Determine the [x, y] coordinate at the center of the cell enclosing the given text.  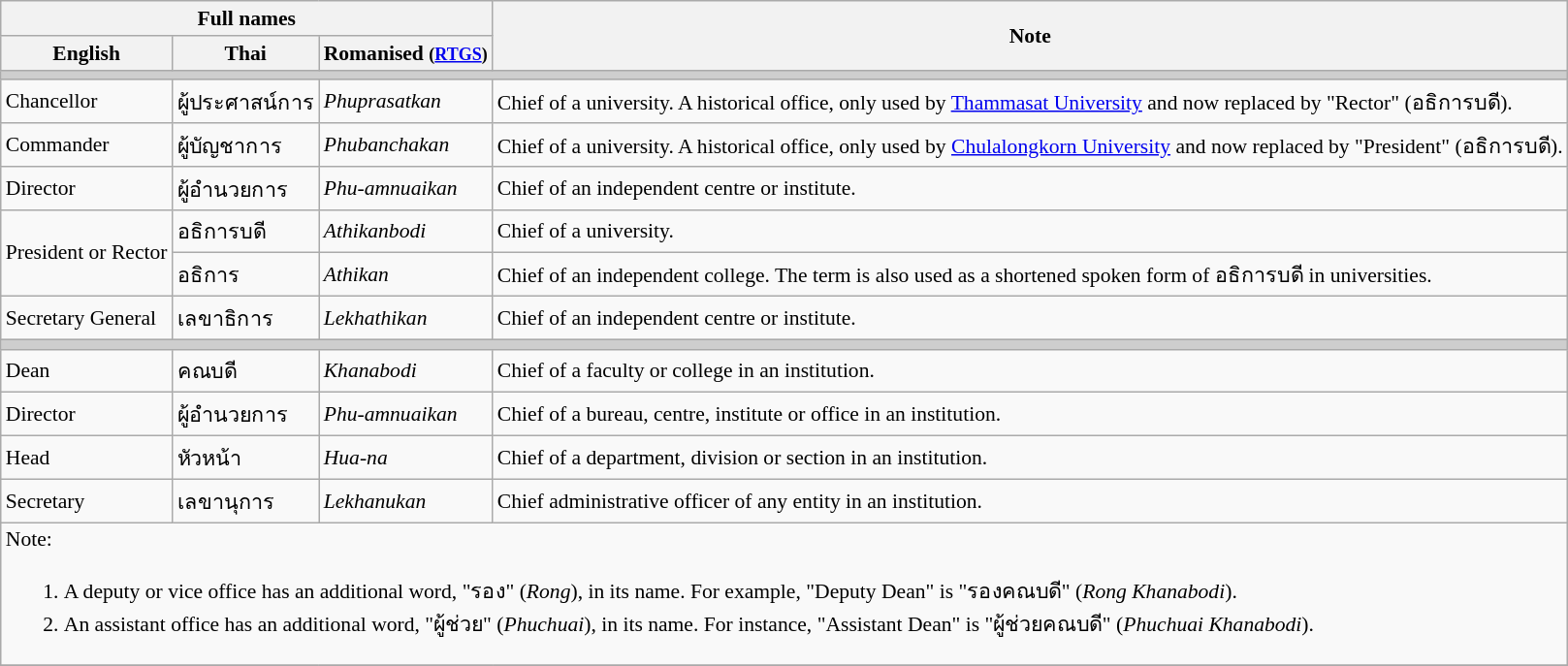
อธิการบดี [246, 231]
Chief of an independent college. The term is also used as a shortened spoken form of อธิการบดี in universities. [1030, 275]
Lekhathikan [405, 318]
คณบดี [246, 370]
Note [1030, 35]
Athikan [405, 275]
ผู้บัญชาการ [246, 145]
ผู้ประศาสน์การ [246, 103]
Chief of a university. [1030, 231]
Athikanbodi [405, 231]
Chancellor [87, 103]
Phuprasatkan [405, 103]
Lekhanukan [405, 500]
Phubanchakan [405, 145]
Dean [87, 370]
Romanised (RTGS) [405, 53]
Head [87, 458]
Khanabodi [405, 370]
Chief administrative officer of any entity in an institution. [1030, 500]
เลขาธิการ [246, 318]
Chief of a department, division or section in an institution. [1030, 458]
Commander [87, 145]
English [87, 53]
Chief of a university. A historical office, only used by Chulalongkorn University and now replaced by "President" (อธิการบดี). [1030, 145]
Thai [246, 53]
Chief of a bureau, centre, institute or office in an institution. [1030, 415]
Hua-na [405, 458]
Secretary [87, 500]
Full names [246, 18]
President or Rector [87, 252]
Chief of a university. A historical office, only used by Thammasat University and now replaced by "Rector" (อธิการบดี). [1030, 103]
เลขานุการ [246, 500]
Chief of a faculty or college in an institution. [1030, 370]
หัวหน้า [246, 458]
อธิการ [246, 275]
Secretary General [87, 318]
